Return [X, Y] of the center of cell containing provided text 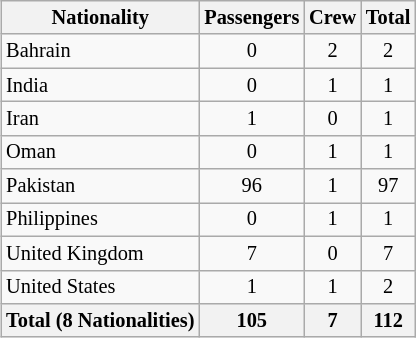
Crew [332, 18]
Passengers [252, 18]
105 [252, 321]
Iran [100, 119]
Total [388, 18]
96 [252, 186]
Philippines [100, 220]
97 [388, 186]
Oman [100, 152]
112 [388, 321]
Nationality [100, 18]
Bahrain [100, 51]
United States [100, 287]
Total (8 Nationalities) [100, 321]
United Kingdom [100, 253]
India [100, 85]
Pakistan [100, 186]
